Return the [x, y] coordinate for the center point of the cell that contains the specified text.  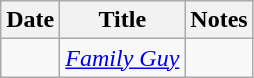
Family Guy [122, 58]
Title [122, 20]
Date [30, 20]
Notes [219, 20]
